Determine the (X, Y) coordinate at the center of the cell enclosing the given text.  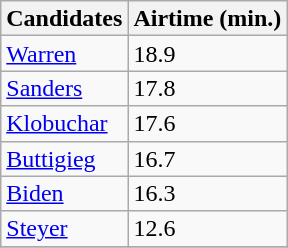
16.3 (208, 194)
17.8 (208, 88)
17.6 (208, 124)
Klobuchar (64, 124)
18.9 (208, 54)
Warren (64, 54)
Sanders (64, 88)
Steyer (64, 228)
16.7 (208, 158)
12.6 (208, 228)
Candidates (64, 18)
Biden (64, 194)
Airtime (min.) (208, 18)
Buttigieg (64, 158)
